Search for the cell housing the specified text and yield its [x, y] center coordinate. 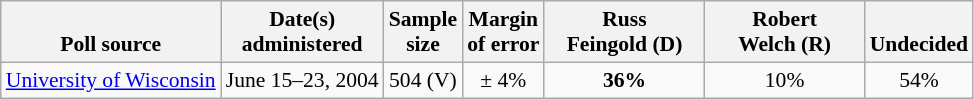
University of Wisconsin [111, 80]
10% [785, 80]
RobertWelch (R) [785, 32]
Marginof error [503, 32]
Date(s)administered [302, 32]
± 4% [503, 80]
Samplesize [423, 32]
Poll source [111, 32]
RussFeingold (D) [624, 32]
54% [919, 80]
36% [624, 80]
June 15–23, 2004 [302, 80]
Undecided [919, 32]
504 (V) [423, 80]
